Provide the [x, y] coordinate of the cell's center where the given text is located.  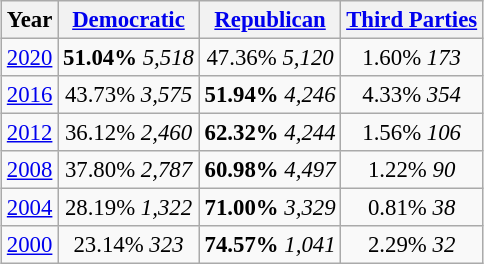
51.04% 5,518 [129, 58]
62.32% 4,244 [270, 133]
37.80% 2,787 [129, 170]
23.14% 323 [129, 245]
47.36% 5,120 [270, 58]
2012 [30, 133]
2020 [30, 58]
2000 [30, 245]
0.81% 38 [412, 208]
36.12% 2,460 [129, 133]
71.00% 3,329 [270, 208]
28.19% 1,322 [129, 208]
2004 [30, 208]
1.22% 90 [412, 170]
60.98% 4,497 [270, 170]
2.29% 32 [412, 245]
4.33% 354 [412, 95]
1.60% 173 [412, 58]
1.56% 106 [412, 133]
74.57% 1,041 [270, 245]
43.73% 3,575 [129, 95]
Year [30, 20]
2008 [30, 170]
2016 [30, 95]
Republican [270, 20]
51.94% 4,246 [270, 95]
Third Parties [412, 20]
Democratic [129, 20]
